From the cell containing the given text, extract its center point as [X, Y] coordinate. 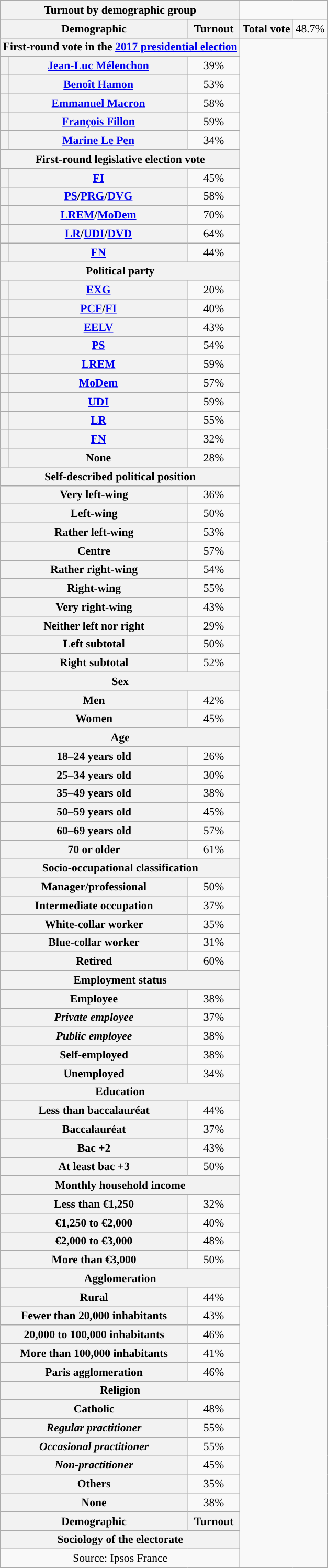
LREM/MoDem [98, 215]
€1,250 to €2,000 [94, 1223]
Political party [120, 271]
26% [213, 756]
Left subtotal [94, 644]
François Fillon [98, 122]
Women [94, 719]
36% [213, 495]
First-round vote in the 2017 presidential election [120, 47]
Paris agglomeration [94, 1372]
Unemployed [94, 1074]
Sociology of the electorate [120, 1540]
PS [98, 346]
Marine Le Pen [98, 141]
Men [94, 700]
Age [120, 738]
Very right-wing [94, 607]
Catholic [94, 1409]
Neither left nor right [94, 626]
Less than €1,250 [94, 1204]
50–59 years old [94, 812]
Others [94, 1484]
31% [213, 943]
Retired [94, 962]
Turnout by demographic group [120, 10]
EELV [98, 327]
Intermediate occupation [94, 906]
LREM [98, 365]
More than €3,000 [94, 1260]
Employment status [120, 980]
70 or older [94, 849]
25–34 years old [94, 775]
Socio-occupational classification [120, 868]
Agglomeration [120, 1279]
41% [213, 1353]
52% [213, 663]
Fewer than 20,000 inhabitants [94, 1316]
Blue-collar worker [94, 943]
LR [98, 421]
Employee [94, 999]
Emmanuel Macron [98, 103]
Centre [94, 551]
Rather left-wing [94, 533]
Non-practitioner [94, 1465]
Benoît Hamon [98, 85]
UDI [98, 402]
Religion [120, 1390]
Right-wing [94, 589]
Education [120, 1092]
PS/PRG/DVG [98, 196]
Public employee [94, 1036]
Jean-Luc Mélenchon [98, 66]
39% [213, 66]
Right subtotal [94, 663]
MoDem [98, 383]
Regular practitioner [94, 1428]
EXG [98, 290]
18–24 years old [94, 756]
€2,000 to €3,000 [94, 1241]
Rural [94, 1297]
Very left-wing [94, 495]
60–69 years old [94, 831]
Private employee [94, 1018]
60% [213, 962]
20% [213, 290]
35–49 years old [94, 793]
Baccalauréat [94, 1130]
20,000 to 100,000 inhabitants [94, 1335]
Bac +2 [94, 1148]
At least bac +3 [94, 1167]
PCF/FI [98, 308]
42% [213, 700]
29% [213, 626]
Rather right-wing [94, 570]
Source: Ipsos France [120, 1559]
64% [213, 234]
Sex [120, 682]
Self-employed [94, 1055]
LR/UDI/DVD [98, 234]
61% [213, 849]
White-collar worker [94, 924]
FI [98, 178]
Left-wing [94, 514]
Occasional practitioner [94, 1446]
Monthly household income [120, 1186]
Self-described political position [120, 477]
First-round legislative election vote [120, 159]
More than 100,000 inhabitants [94, 1353]
48.7% [310, 29]
70% [213, 215]
Manager/professional [94, 887]
Less than baccalauréat [94, 1111]
30% [213, 775]
28% [213, 458]
Total vote [267, 29]
